Determine the (x, y) coordinate at the center of the cell enclosing the given text.  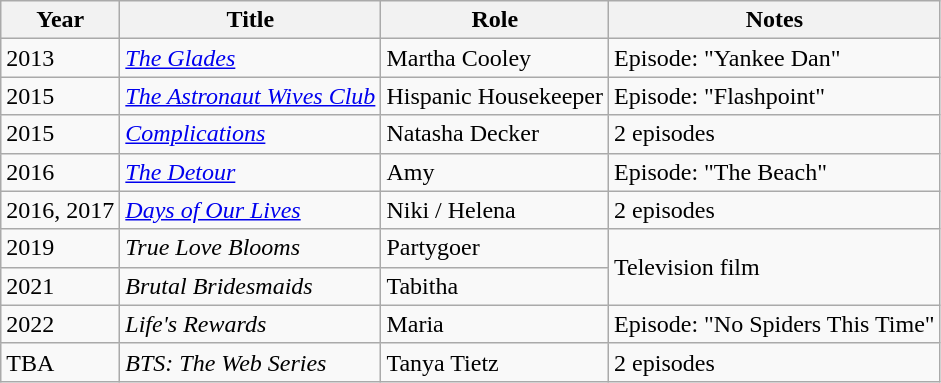
Episode: "Flashpoint" (775, 96)
True Love Blooms (250, 248)
The Detour (250, 172)
Partygoer (495, 248)
Niki / Helena (495, 210)
Notes (775, 20)
BTS: The Web Series (250, 362)
Brutal Bridesmaids (250, 286)
Title (250, 20)
Amy (495, 172)
The Glades (250, 58)
TBA (60, 362)
Maria (495, 324)
Natasha Decker (495, 134)
Role (495, 20)
2019 (60, 248)
Days of Our Lives (250, 210)
Tanya Tietz (495, 362)
Complications (250, 134)
Episode: "No Spiders This Time" (775, 324)
Episode: "The Beach" (775, 172)
Television film (775, 267)
2016, 2017 (60, 210)
2021 (60, 286)
Martha Cooley (495, 58)
Episode: "Yankee Dan" (775, 58)
Hispanic Housekeeper (495, 96)
2016 (60, 172)
Year (60, 20)
2013 (60, 58)
Tabitha (495, 286)
2022 (60, 324)
The Astronaut Wives Club (250, 96)
Life's Rewards (250, 324)
